Capture the cell that displays the provided text and extract its (x, y) central coordinate. 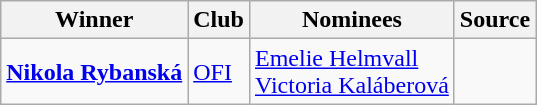
OFI (219, 72)
Source (494, 20)
Winner (94, 20)
Nominees (352, 20)
Emelie Helmvall Victoria Kaláberová (352, 72)
Nikola Rybanská (94, 72)
Club (219, 20)
